Determine the [x, y] coordinate at the center of the cell enclosing the given text.  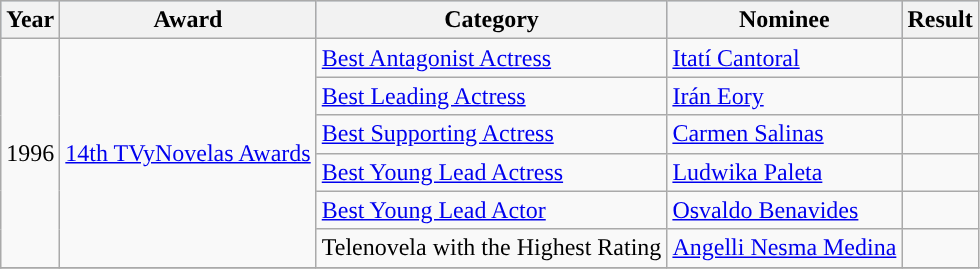
Nominee [784, 20]
Itatí Cantoral [784, 58]
Award [188, 20]
Best Young Lead Actress [492, 172]
Irán Eory [784, 96]
Ludwika Paleta [784, 172]
Year [30, 20]
Angelli Nesma Medina [784, 248]
Osvaldo Benavides [784, 210]
Telenovela with the Highest Rating [492, 248]
Best Antagonist Actress [492, 58]
Result [940, 20]
Carmen Salinas [784, 134]
Category [492, 20]
1996 [30, 153]
14th TVyNovelas Awards [188, 153]
Best Supporting Actress [492, 134]
Best Young Lead Actor [492, 210]
Best Leading Actress [492, 96]
